For the text-containing cell, return its midpoint in (X, Y) coordinate format. 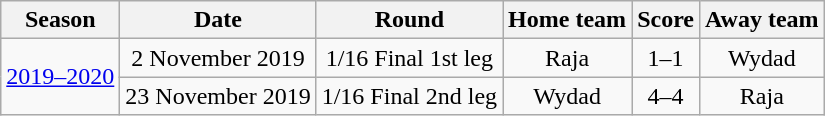
Round (409, 20)
1/16 Final 2nd leg (409, 96)
2019–2020 (60, 77)
Home team (568, 20)
Away team (762, 20)
4–4 (666, 96)
1/16 Final 1st leg (409, 58)
23 November 2019 (218, 96)
Season (60, 20)
Score (666, 20)
1–1 (666, 58)
Date (218, 20)
2 November 2019 (218, 58)
